Locate the cell with the specified text and output its (x, y) center coordinate. 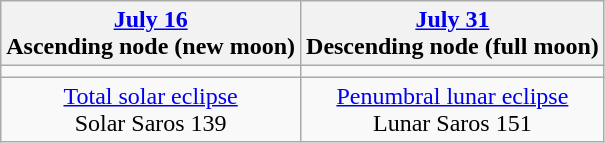
Penumbral lunar eclipseLunar Saros 151 (453, 110)
Total solar eclipseSolar Saros 139 (151, 110)
July 16Ascending node (new moon) (151, 34)
July 31Descending node (full moon) (453, 34)
